Search for the cell housing the specified text and yield its (X, Y) center coordinate. 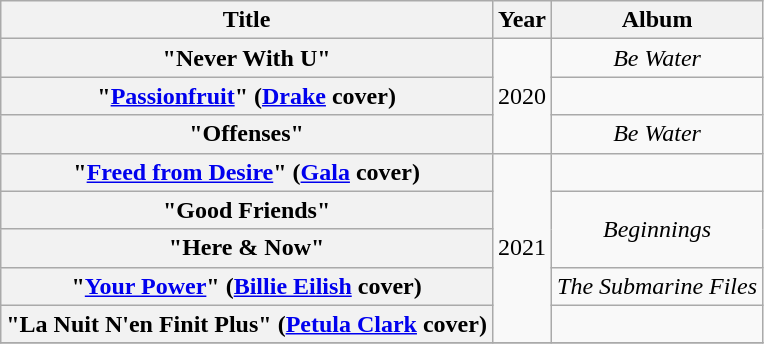
Year (522, 20)
Beginnings (658, 229)
"Passionfruit" (Drake cover) (247, 96)
2020 (522, 96)
"Good Friends" (247, 210)
"La Nuit N'en Finit Plus" (Petula Clark cover) (247, 324)
The Submarine Files (658, 286)
"Never With U" (247, 58)
2021 (522, 248)
"Your Power" (Billie Eilish cover) (247, 286)
Title (247, 20)
"Here & Now" (247, 248)
Album (658, 20)
"Offenses" (247, 134)
"Freed from Desire" (Gala cover) (247, 172)
